Scan for the cell matching the given text and deliver its [X, Y] coordinate at center. 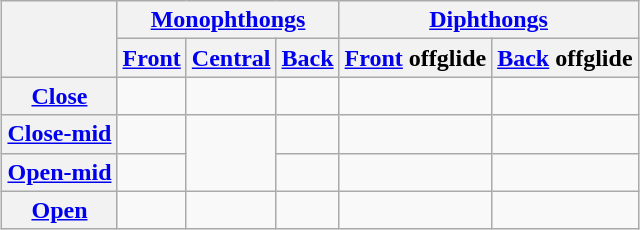
Back [308, 58]
Front offglide [416, 58]
Open-mid [60, 172]
Central [231, 58]
Close-mid [60, 134]
Monophthongs [228, 20]
Open [60, 210]
Close [60, 96]
Diphthongs [488, 20]
Front [152, 58]
Back offglide [565, 58]
